Pinpoint the cell where the given text exists, returning its (X, Y) midpoint coordinate. 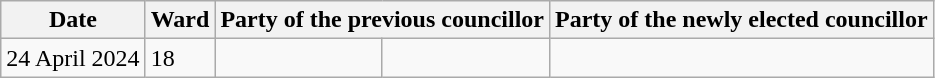
Party of the previous councillor (382, 20)
Party of the newly elected councillor (741, 20)
Ward (180, 20)
18 (180, 58)
24 April 2024 (73, 58)
Date (73, 20)
